From the cell containing the given text, extract its center point as (x, y) coordinate. 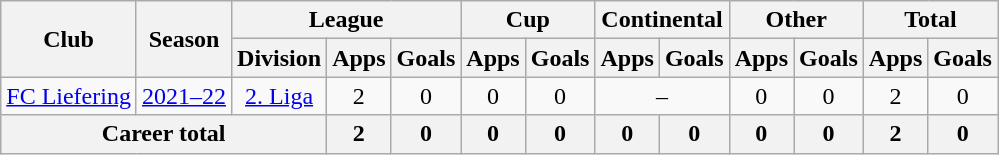
Cup (528, 20)
Season (184, 39)
Division (280, 58)
Total (930, 20)
Other (796, 20)
Continental (662, 20)
2. Liga (280, 96)
– (662, 96)
2021–22 (184, 96)
League (346, 20)
Career total (164, 134)
FC Liefering (69, 96)
Club (69, 39)
